Identify which cell holds the provided text, then report its [x, y] central coordinate. 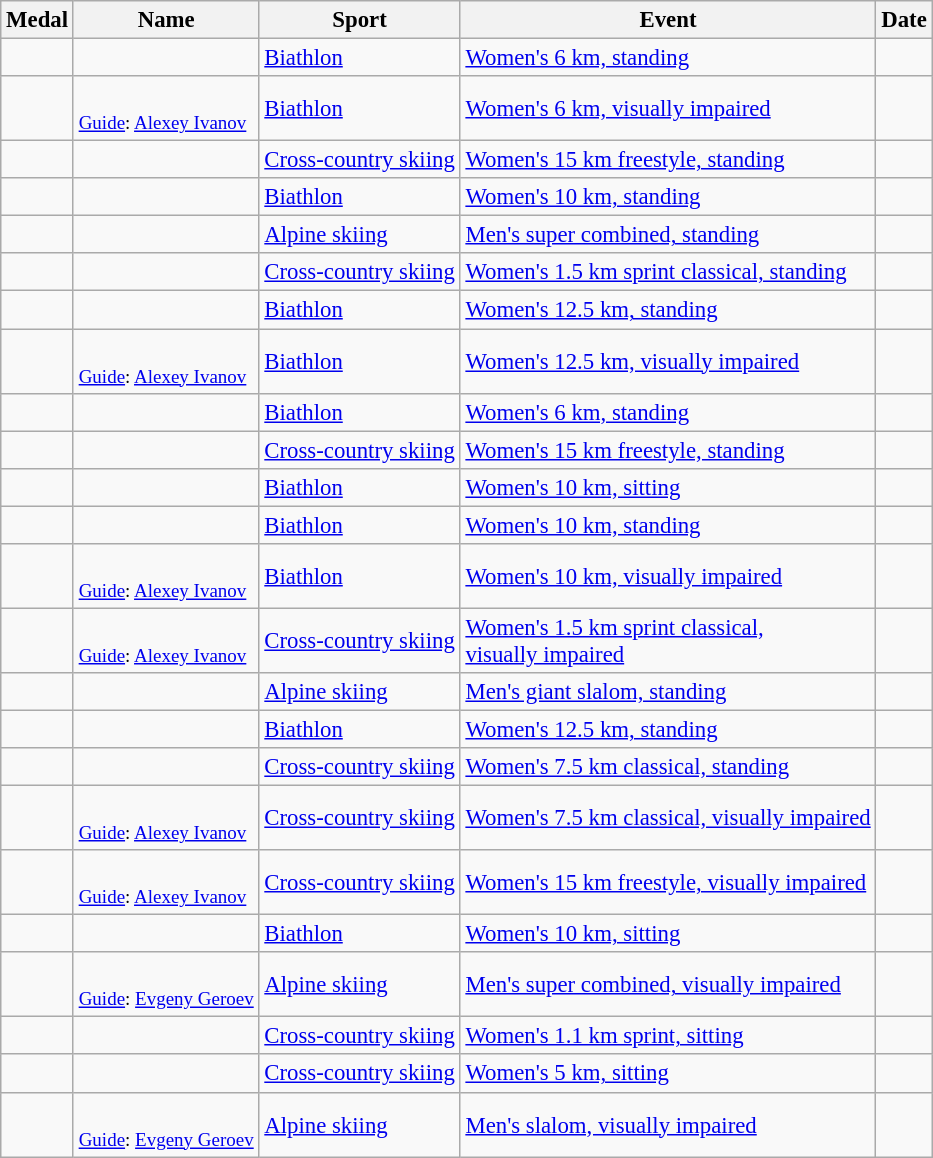
Men's slalom, visually impaired [668, 1124]
Women's 6 km, visually impaired [668, 108]
Medal [38, 20]
Event [668, 20]
Women's 10 km, visually impaired [668, 576]
Women's 1.1 km sprint, sitting [668, 1036]
Sport [360, 20]
Women's 5 km, sitting [668, 1074]
Women's 1.5 km sprint classical,visually impaired [668, 640]
Women's 7.5 km classical, standing [668, 767]
Men's super combined, standing [668, 235]
Women's 15 km freestyle, visually impaired [668, 882]
Men's giant slalom, standing [668, 692]
Date [904, 20]
Name [166, 20]
Women's 7.5 km classical, visually impaired [668, 818]
Men's super combined, visually impaired [668, 984]
Women's 12.5 km, visually impaired [668, 362]
Women's 1.5 km sprint classical, standing [668, 273]
